Return (x, y) of the center of cell containing provided text 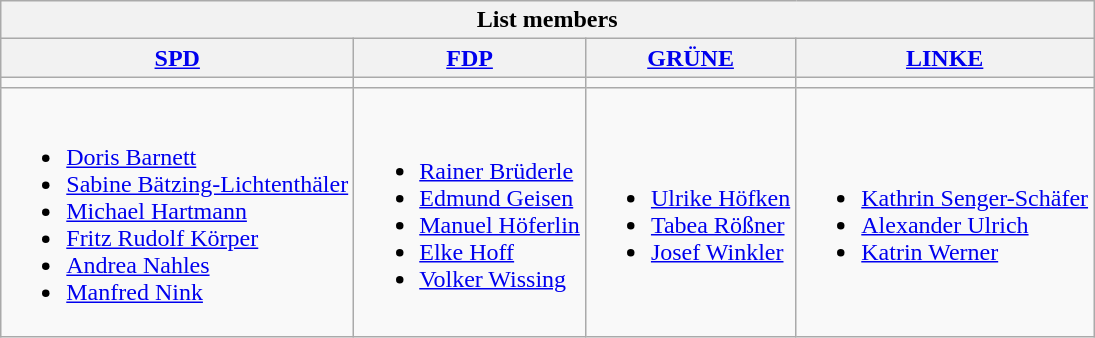
FDP (470, 58)
List members (548, 20)
GRÜNE (690, 58)
Rainer BrüderleEdmund GeisenManuel HöferlinElke HoffVolker Wissing (470, 212)
Doris BarnettSabine Bätzing-LichtenthälerMichael HartmannFritz Rudolf KörperAndrea NahlesManfred Nink (178, 212)
LINKE (945, 58)
SPD (178, 58)
Ulrike HöfkenTabea RößnerJosef Winkler (690, 212)
Kathrin Senger-SchäferAlexander UlrichKatrin Werner (945, 212)
